Output the [X, Y] coordinate of the center of the cell containing the given text.  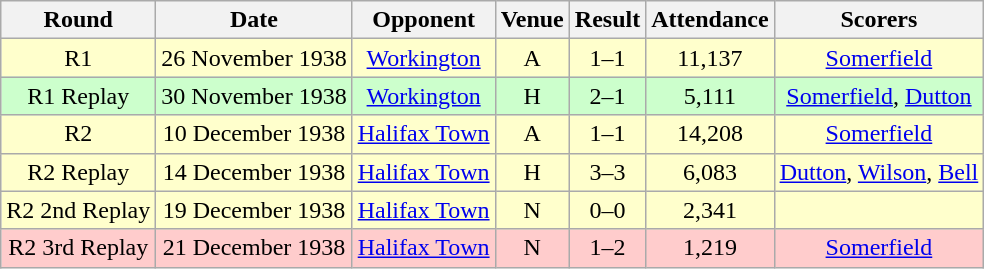
Attendance [710, 20]
R2 Replay [78, 172]
2–1 [607, 96]
14,208 [710, 134]
2,341 [710, 210]
Venue [532, 20]
11,137 [710, 58]
6,083 [710, 172]
R2 3rd Replay [78, 248]
14 December 1938 [254, 172]
26 November 1938 [254, 58]
10 December 1938 [254, 134]
Result [607, 20]
30 November 1938 [254, 96]
Opponent [424, 20]
Somerfield, Dutton [879, 96]
Date [254, 20]
1,219 [710, 248]
21 December 1938 [254, 248]
5,111 [710, 96]
Dutton, Wilson, Bell [879, 172]
Scorers [879, 20]
R1 [78, 58]
1–2 [607, 248]
R2 [78, 134]
R2 2nd Replay [78, 210]
R1 Replay [78, 96]
19 December 1938 [254, 210]
Round [78, 20]
3–3 [607, 172]
0–0 [607, 210]
